For the text-containing cell, return its midpoint in (X, Y) coordinate format. 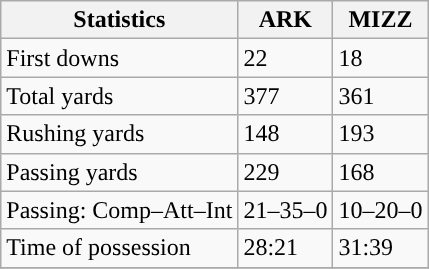
Passing: Comp–Att–Int (120, 210)
Statistics (120, 20)
168 (380, 172)
18 (380, 58)
28:21 (286, 248)
Passing yards (120, 172)
Total yards (120, 96)
229 (286, 172)
Rushing yards (120, 134)
First downs (120, 58)
361 (380, 96)
22 (286, 58)
10–20–0 (380, 210)
193 (380, 134)
31:39 (380, 248)
148 (286, 134)
MIZZ (380, 20)
377 (286, 96)
Time of possession (120, 248)
21–35–0 (286, 210)
ARK (286, 20)
